Return [X, Y] of the center of cell containing provided text 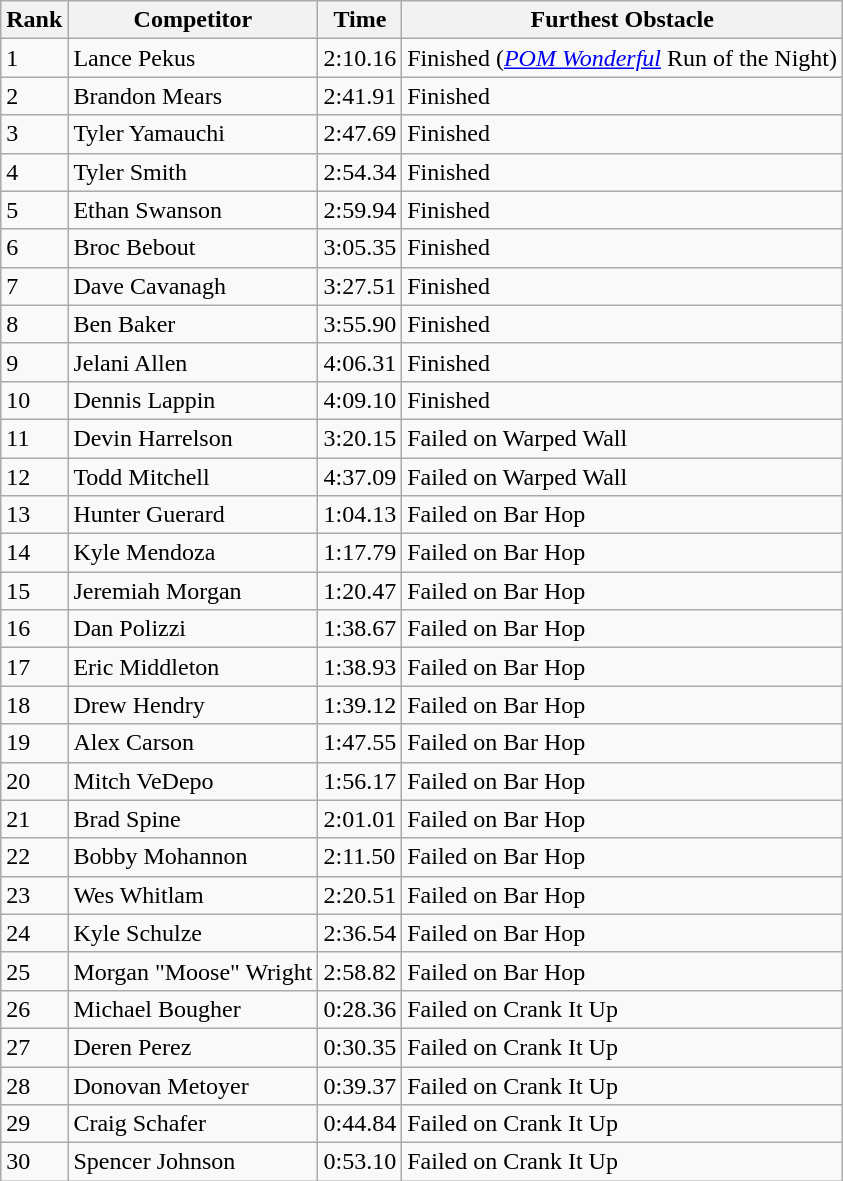
0:39.37 [360, 1085]
Eric Middleton [193, 667]
Brandon Mears [193, 96]
26 [34, 1009]
7 [34, 286]
1:04.13 [360, 515]
2:36.54 [360, 933]
Spencer Johnson [193, 1162]
Ethan Swanson [193, 210]
Ben Baker [193, 324]
4:09.10 [360, 400]
4:06.31 [360, 362]
16 [34, 629]
Time [360, 20]
20 [34, 781]
15 [34, 591]
14 [34, 553]
17 [34, 667]
22 [34, 857]
2:01.01 [360, 819]
1:38.67 [360, 629]
11 [34, 438]
1 [34, 58]
Broc Bebout [193, 248]
2:47.69 [360, 134]
0:28.36 [360, 1009]
2:41.91 [360, 96]
Morgan "Moose" Wright [193, 971]
29 [34, 1124]
Competitor [193, 20]
Dave Cavanagh [193, 286]
4 [34, 172]
Tyler Smith [193, 172]
Finished (POM Wonderful Run of the Night) [622, 58]
25 [34, 971]
Michael Bougher [193, 1009]
2:59.94 [360, 210]
Devin Harrelson [193, 438]
Mitch VeDepo [193, 781]
3:20.15 [360, 438]
Craig Schafer [193, 1124]
2:54.34 [360, 172]
12 [34, 477]
3:55.90 [360, 324]
Dennis Lappin [193, 400]
Drew Hendry [193, 705]
Bobby Mohannon [193, 857]
1:47.55 [360, 743]
19 [34, 743]
4:37.09 [360, 477]
Brad Spine [193, 819]
28 [34, 1085]
0:44.84 [360, 1124]
3:05.35 [360, 248]
2 [34, 96]
1:56.17 [360, 781]
Wes Whitlam [193, 895]
18 [34, 705]
Rank [34, 20]
Kyle Mendoza [193, 553]
Furthest Obstacle [622, 20]
3 [34, 134]
27 [34, 1047]
Tyler Yamauchi [193, 134]
21 [34, 819]
Jeremiah Morgan [193, 591]
Deren Perez [193, 1047]
9 [34, 362]
Hunter Guerard [193, 515]
13 [34, 515]
1:39.12 [360, 705]
Jelani Allen [193, 362]
8 [34, 324]
23 [34, 895]
2:20.51 [360, 895]
30 [34, 1162]
Alex Carson [193, 743]
5 [34, 210]
Dan Polizzi [193, 629]
3:27.51 [360, 286]
6 [34, 248]
24 [34, 933]
2:58.82 [360, 971]
2:10.16 [360, 58]
1:38.93 [360, 667]
10 [34, 400]
1:20.47 [360, 591]
Lance Pekus [193, 58]
2:11.50 [360, 857]
0:53.10 [360, 1162]
Donovan Metoyer [193, 1085]
Todd Mitchell [193, 477]
Kyle Schulze [193, 933]
0:30.35 [360, 1047]
1:17.79 [360, 553]
